Extract the (x, y) coordinate from the center of the cell holding the provided text.  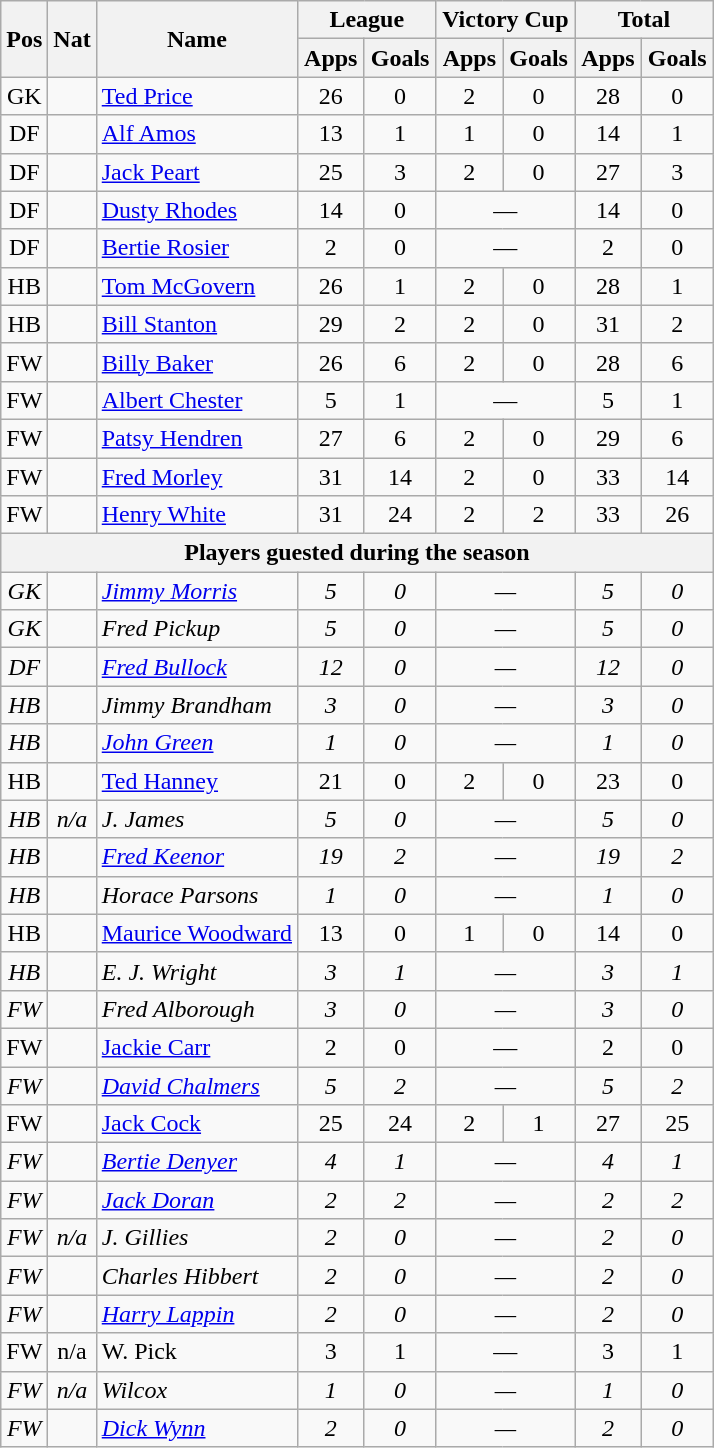
Fred Keenor (196, 857)
Jimmy Brandham (196, 705)
Jack Cock (196, 1124)
21 (332, 781)
Ted Price (196, 96)
Maurice Woodward (196, 933)
Nat (72, 39)
Jack Peart (196, 172)
J. James (196, 819)
Wilcox (196, 1390)
John Green (196, 743)
Billy Baker (196, 362)
23 (608, 781)
David Chalmers (196, 1085)
Fred Pickup (196, 629)
Bertie Rosier (196, 248)
Jack Doran (196, 1200)
Bertie Denyer (196, 1162)
Dick Wynn (196, 1428)
Victory Cup (506, 20)
Fred Alborough (196, 1009)
Horace Parsons (196, 895)
Total (644, 20)
J. Gillies (196, 1238)
League (368, 20)
Bill Stanton (196, 324)
Tom McGovern (196, 286)
Fred Bullock (196, 667)
E. J. Wright (196, 971)
Henry White (196, 515)
Harry Lappin (196, 1314)
Patsy Hendren (196, 438)
Dusty Rhodes (196, 210)
Jackie Carr (196, 1047)
Charles Hibbert (196, 1276)
Pos (24, 39)
Players guested during the season (357, 553)
Name (196, 39)
W. Pick (196, 1352)
Jimmy Morris (196, 591)
Ted Hanney (196, 781)
Fred Morley (196, 477)
Albert Chester (196, 400)
Alf Amos (196, 134)
